From the cell containing the given text, extract its center point as [X, Y] coordinate. 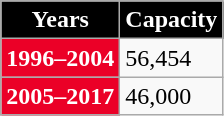
46,000 [172, 96]
1996–2004 [60, 58]
Years [60, 20]
2005–2017 [60, 96]
56,454 [172, 58]
Capacity [172, 20]
